Extract the [x, y] coordinate from the center of the cell holding the provided text.  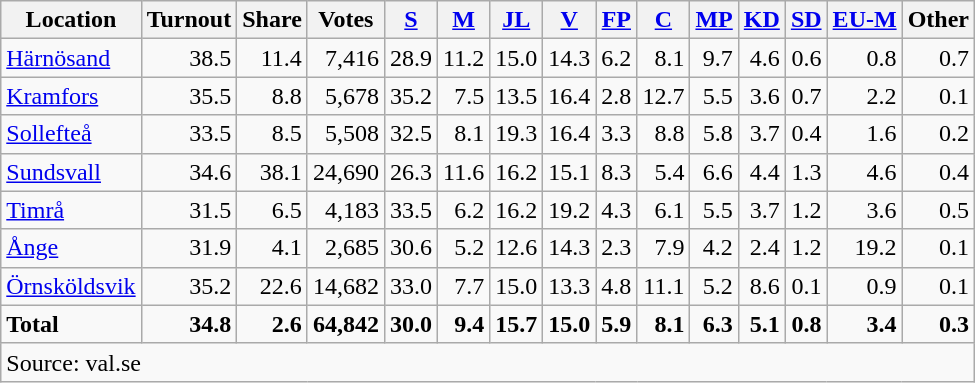
7.5 [463, 96]
2.8 [616, 96]
Timrå [71, 210]
30.6 [410, 248]
3.4 [864, 324]
38.5 [189, 58]
3.3 [616, 134]
2.4 [762, 248]
Sundsvall [71, 172]
7.9 [664, 248]
34.8 [189, 324]
2.6 [272, 324]
0.9 [864, 286]
33.0 [410, 286]
0.3 [938, 324]
Total [71, 324]
11.1 [664, 286]
64,842 [346, 324]
5.8 [714, 134]
JL [516, 20]
KD [762, 20]
Votes [346, 20]
0.5 [938, 210]
19.3 [516, 134]
1.3 [806, 172]
Share [272, 20]
Kramfors [71, 96]
22.6 [272, 286]
38.1 [272, 172]
8.3 [616, 172]
SD [806, 20]
4,183 [346, 210]
6.6 [714, 172]
28.9 [410, 58]
S [410, 20]
11.4 [272, 58]
M [463, 20]
24,690 [346, 172]
C [664, 20]
15.7 [516, 324]
11.6 [463, 172]
FP [616, 20]
Other [938, 20]
2.3 [616, 248]
EU-M [864, 20]
Härnösand [71, 58]
5.9 [616, 324]
7.7 [463, 286]
V [570, 20]
5.1 [762, 324]
13.5 [516, 96]
Source: val.se [488, 362]
2,685 [346, 248]
9.4 [463, 324]
4.3 [616, 210]
9.7 [714, 58]
5,678 [346, 96]
Sollefteå [71, 134]
5,508 [346, 134]
Örnsköldsvik [71, 286]
13.3 [570, 286]
14,682 [346, 286]
26.3 [410, 172]
MP [714, 20]
30.0 [410, 324]
8.6 [762, 286]
11.2 [463, 58]
4.1 [272, 248]
6.5 [272, 210]
Turnout [189, 20]
34.6 [189, 172]
5.4 [664, 172]
Ånge [71, 248]
1.6 [864, 134]
Location [71, 20]
31.5 [189, 210]
12.6 [516, 248]
7,416 [346, 58]
0.2 [938, 134]
32.5 [410, 134]
0.6 [806, 58]
12.7 [664, 96]
15.1 [570, 172]
4.4 [762, 172]
31.9 [189, 248]
4.2 [714, 248]
35.5 [189, 96]
4.8 [616, 286]
8.5 [272, 134]
2.2 [864, 96]
6.1 [664, 210]
6.3 [714, 324]
